Output the (x, y) coordinate of the center of the cell containing the given text.  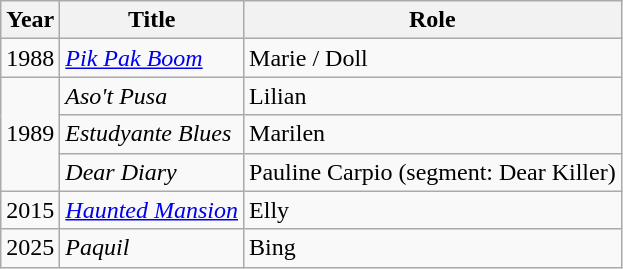
Lilian (433, 96)
Dear Diary (152, 172)
2015 (30, 210)
Role (433, 20)
Year (30, 20)
Paquil (152, 248)
Haunted Mansion (152, 210)
Estudyante Blues (152, 134)
Marilen (433, 134)
Aso't Pusa (152, 96)
Marie / Doll (433, 58)
Pauline Carpio (segment: Dear Killer) (433, 172)
Bing (433, 248)
Pik Pak Boom (152, 58)
Elly (433, 210)
1988 (30, 58)
2025 (30, 248)
1989 (30, 134)
Title (152, 20)
